Identify which cell holds the provided text, then report its (X, Y) central coordinate. 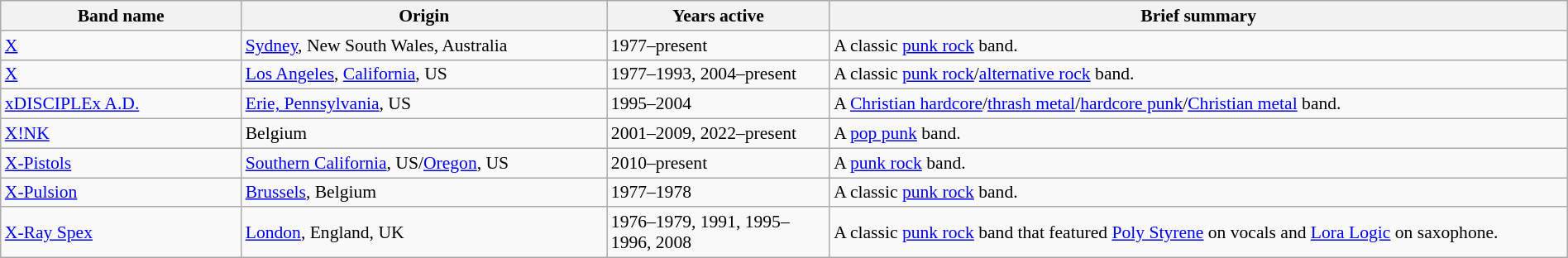
Years active (718, 16)
2001–2009, 2022–present (718, 134)
X!NK (121, 134)
2010–present (718, 163)
Sydney, New South Wales, Australia (424, 45)
Brief summary (1198, 16)
X-Ray Spex (121, 233)
Band name (121, 16)
X-Pistols (121, 163)
A classic punk rock band that featured Poly Styrene on vocals and Lora Logic on saxophone. (1198, 233)
1995–2004 (718, 104)
A classic punk rock/alternative rock band. (1198, 74)
X-Pulsion (121, 193)
1977–1993, 2004–present (718, 74)
Origin (424, 16)
A Christian hardcore/thrash metal/hardcore punk/Christian metal band. (1198, 104)
Southern California, US/Oregon, US (424, 163)
1977–1978 (718, 193)
Belgium (424, 134)
Erie, Pennsylvania, US (424, 104)
1977–present (718, 45)
A pop punk band. (1198, 134)
London, England, UK (424, 233)
1976–1979, 1991, 1995–1996, 2008 (718, 233)
Brussels, Belgium (424, 193)
Los Angeles, California, US (424, 74)
A punk rock band. (1198, 163)
xDISCIPLEx A.D. (121, 104)
